Detect which cell encompasses the target text, then output its [X, Y] center coordinate. 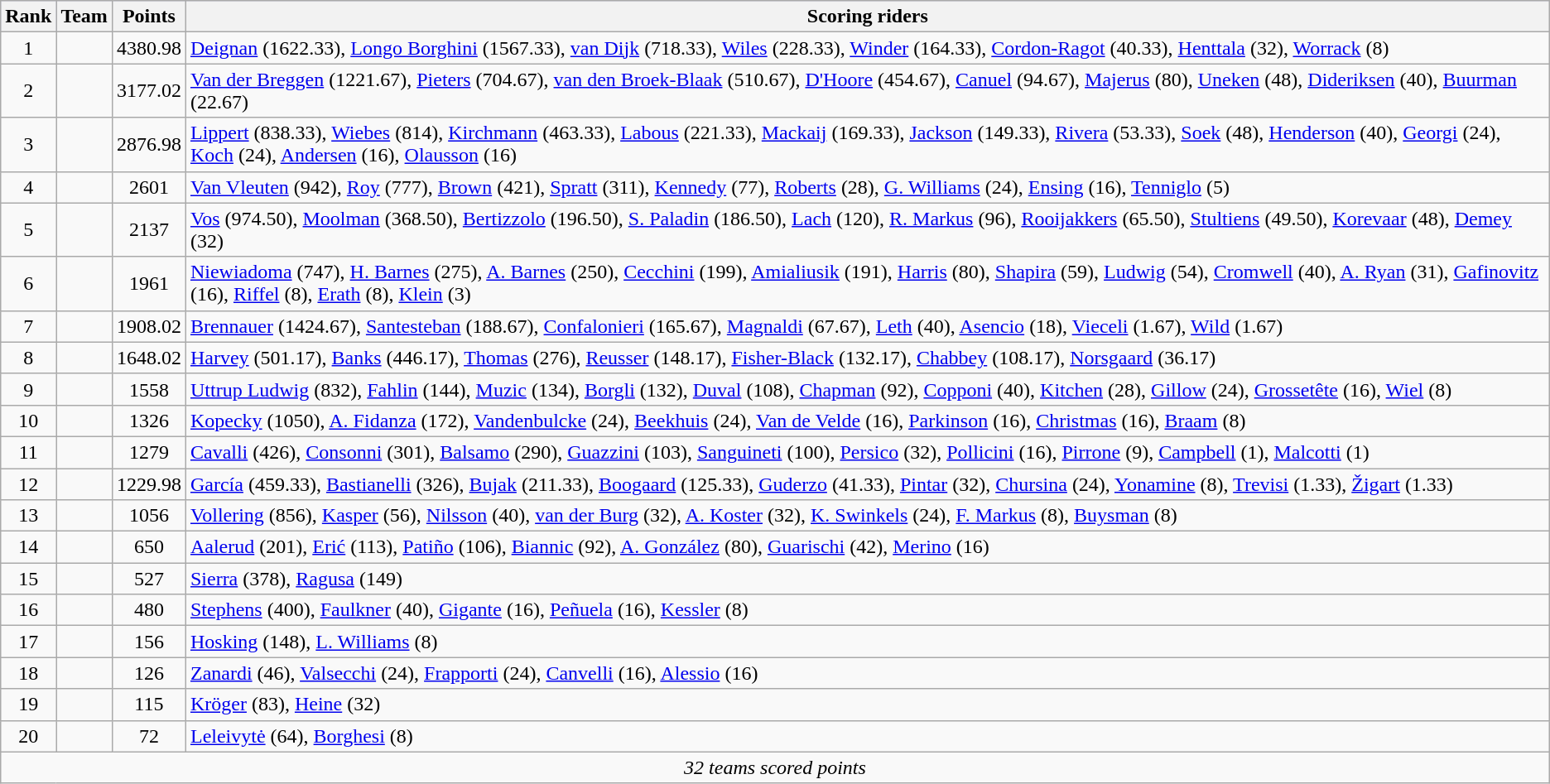
Deignan (1622.33), Longo Borghini (1567.33), van Dijk (718.33), Wiles (228.33), Winder (164.33), Cordon-Ragot (40.33), Henttala (32), Worrack (8) [868, 48]
Stephens (400), Faulkner (40), Gigante (16), Peñuela (16), Kessler (8) [868, 610]
1 [28, 48]
19 [28, 705]
Team [84, 17]
Sierra (378), Ragusa (149) [868, 579]
Hosking (148), L. Williams (8) [868, 642]
Van Vleuten (942), Roy (777), Brown (421), Spratt (311), Kennedy (77), Roberts (28), G. Williams (24), Ensing (16), Tenniglo (5) [868, 187]
156 [149, 642]
527 [149, 579]
14 [28, 547]
Scoring riders [868, 17]
15 [28, 579]
Vollering (856), Kasper (56), Nilsson (40), van der Burg (32), A. Koster (32), K. Swinkels (24), F. Markus (8), Buysman (8) [868, 516]
18 [28, 673]
Zanardi (46), Valsecchi (24), Frapporti (24), Canvelli (16), Alessio (16) [868, 673]
8 [28, 358]
7 [28, 326]
Leleivytė (64), Borghesi (8) [868, 736]
1908.02 [149, 326]
1229.98 [149, 484]
3 [28, 144]
1056 [149, 516]
9 [28, 389]
1961 [149, 283]
5 [28, 230]
10 [28, 421]
2876.98 [149, 144]
72 [149, 736]
12 [28, 484]
1648.02 [149, 358]
2137 [149, 230]
16 [28, 610]
Aalerud (201), Erić (113), Patiño (106), Biannic (92), A. González (80), Guarischi (42), Merino (16) [868, 547]
32 teams scored points [775, 767]
Harvey (501.17), Banks (446.17), Thomas (276), Reusser (148.17), Fisher-Black (132.17), Chabbey (108.17), Norsgaard (36.17) [868, 358]
Rank [28, 17]
Kopecky (1050), A. Fidanza (172), Vandenbulcke (24), Beekhuis (24), Van de Velde (16), Parkinson (16), Christmas (16), Braam (8) [868, 421]
Kröger (83), Heine (32) [868, 705]
6 [28, 283]
3177.02 [149, 91]
2 [28, 91]
115 [149, 705]
11 [28, 452]
126 [149, 673]
1326 [149, 421]
13 [28, 516]
1279 [149, 452]
1558 [149, 389]
650 [149, 547]
2601 [149, 187]
Points [149, 17]
Brennauer (1424.67), Santesteban (188.67), Confalonieri (165.67), Magnaldi (67.67), Leth (40), Asencio (18), Vieceli (1.67), Wild (1.67) [868, 326]
4 [28, 187]
17 [28, 642]
Cavalli (426), Consonni (301), Balsamo (290), Guazzini (103), Sanguineti (100), Persico (32), Pollicini (16), Pirrone (9), Campbell (1), Malcotti (1) [868, 452]
20 [28, 736]
4380.98 [149, 48]
480 [149, 610]
